Determine the (x, y) coordinate at the center of the cell enclosing the given text.  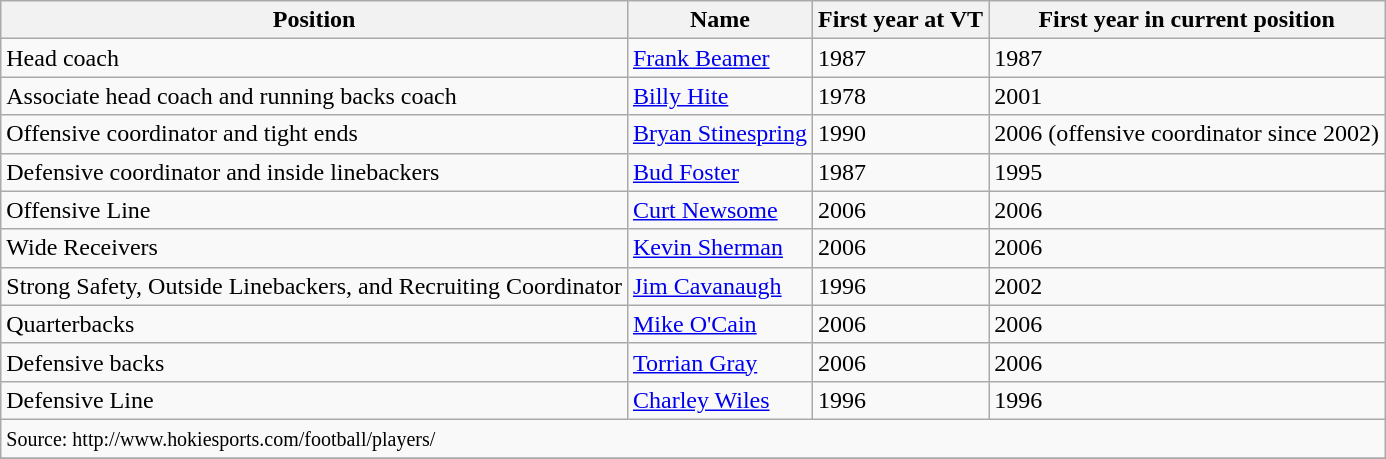
Defensive coordinator and inside linebackers (314, 172)
Torrian Gray (720, 362)
Offensive Line (314, 210)
2006 (offensive coordinator since 2002) (1187, 134)
1995 (1187, 172)
First year at VT (901, 20)
Jim Cavanaugh (720, 286)
2001 (1187, 96)
Bud Foster (720, 172)
2002 (1187, 286)
Frank Beamer (720, 58)
Defensive Line (314, 400)
Head coach (314, 58)
Kevin Sherman (720, 248)
Name (720, 20)
Billy Hite (720, 96)
Offensive coordinator and tight ends (314, 134)
Curt Newsome (720, 210)
1990 (901, 134)
Mike O'Cain (720, 324)
Source: http://www.hokiesports.com/football/players/ (693, 438)
Wide Receivers (314, 248)
1978 (901, 96)
First year in current position (1187, 20)
Strong Safety, Outside Linebackers, and Recruiting Coordinator (314, 286)
Quarterbacks (314, 324)
Associate head coach and running backs coach (314, 96)
Bryan Stinespring (720, 134)
Charley Wiles (720, 400)
Position (314, 20)
Defensive backs (314, 362)
